Identify which cell holds the provided text, then report its [X, Y] central coordinate. 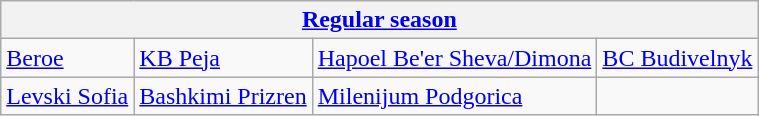
Milenijum Podgorica [454, 96]
Hapoel Be'er Sheva/Dimona [454, 58]
Regular season [380, 20]
Bashkimi Prizren [223, 96]
BC Budivelnyk [678, 58]
Beroe [68, 58]
Levski Sofia [68, 96]
KB Peja [223, 58]
